Provide the [X, Y] coordinate of the cell's center where the given text is located.  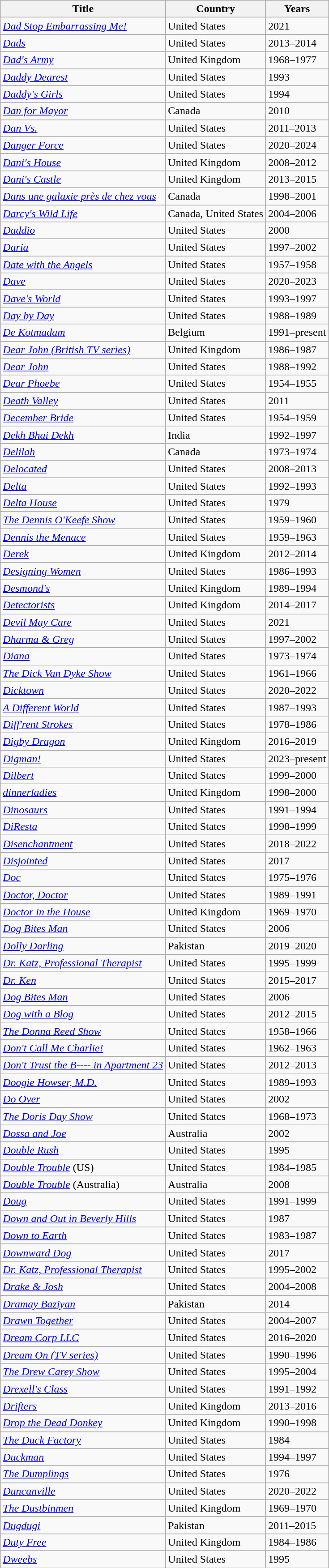
Delta [83, 486]
Date with the Angels [83, 265]
Delilah [83, 452]
2011 [297, 401]
2015–2017 [297, 980]
Daddio [83, 231]
1986–1987 [297, 350]
1958–1966 [297, 1031]
1968–1977 [297, 60]
Diff'rent Strokes [83, 724]
1994 [297, 94]
2004–2006 [297, 214]
Dog with a Blog [83, 1014]
1988–1989 [297, 316]
Drop the Dead Donkey [83, 1423]
1992–1997 [297, 435]
1984 [297, 1440]
2008–2013 [297, 469]
1987–1993 [297, 707]
Dennis the Menace [83, 537]
2008 [297, 1184]
Dugdugi [83, 1525]
Dads [83, 43]
1998–2000 [297, 793]
DiResta [83, 827]
Doctor in the House [83, 912]
Do Over [83, 1099]
2011–2015 [297, 1525]
1979 [297, 503]
Dinosaurs [83, 810]
The Duck Factory [83, 1440]
Doug [83, 1201]
2013–2016 [297, 1406]
1999–2000 [297, 776]
1976 [297, 1474]
Dan Vs. [83, 128]
Dani's House [83, 162]
2012–2015 [297, 1014]
2023–present [297, 759]
Dan for Mayor [83, 111]
Dramay Baziyan [83, 1304]
1986–1993 [297, 571]
Dream On (TV series) [83, 1355]
1998–1999 [297, 827]
Drake & Josh [83, 1286]
Belgium [216, 333]
Drexell's Class [83, 1389]
Don't Trust the B---- in Apartment 23 [83, 1065]
Dr. Ken [83, 980]
2020–2024 [297, 145]
Double Trouble (US) [83, 1167]
Dicktown [83, 690]
Dilbert [83, 776]
Doogie Howser, M.D. [83, 1082]
Detectorists [83, 605]
Daria [83, 248]
Diana [83, 656]
Dream Corp LLC [83, 1338]
Dossa and Joe [83, 1133]
1988–1992 [297, 367]
Duty Free [83, 1542]
Drifters [83, 1406]
1968–1973 [297, 1116]
2014 [297, 1304]
1984–1986 [297, 1542]
The Dick Van Dyke Show [83, 673]
Don't Call Me Charlie! [83, 1048]
1993 [297, 77]
1989–1993 [297, 1082]
The Dumplings [83, 1474]
1962–1963 [297, 1048]
Delocated [83, 469]
1991–1999 [297, 1201]
Duncanville [83, 1491]
1991–present [297, 333]
Dans une galaxie près de chez vous [83, 196]
2016–2020 [297, 1338]
1994–1997 [297, 1457]
1984–1985 [297, 1167]
Disjointed [83, 861]
The Doris Day Show [83, 1116]
2014–2017 [297, 605]
1990–1996 [297, 1355]
Down and Out in Beverly Hills [83, 1218]
1995–1999 [297, 963]
2012–2013 [297, 1065]
Desmond's [83, 588]
Double Rush [83, 1150]
2013–2014 [297, 43]
1989–1994 [297, 588]
Canada, United States [216, 214]
Dekh Bhai Dekh [83, 435]
1990–1998 [297, 1423]
Dear John [83, 367]
Daddy Dearest [83, 77]
Dad Stop Embarrassing Me! [83, 26]
1991–1992 [297, 1389]
2000 [297, 231]
Country [216, 9]
Derek [83, 554]
Death Valley [83, 401]
2013–2015 [297, 179]
Dharma & Greg [83, 639]
1954–1959 [297, 418]
Dave's World [83, 299]
December Bride [83, 418]
1995–2004 [297, 1372]
2011–2013 [297, 128]
Doctor, Doctor [83, 895]
Dad's Army [83, 60]
A Different World [83, 707]
The Drew Carey Show [83, 1372]
Devil May Care [83, 622]
Drawn Together [83, 1321]
Digman! [83, 759]
Danger Force [83, 145]
2008–2012 [297, 162]
2018–2022 [297, 844]
Double Trouble (Australia) [83, 1184]
Dave [83, 282]
2004–2007 [297, 1321]
1992–1993 [297, 486]
De Kotmadam [83, 333]
1954–1955 [297, 384]
Downward Dog [83, 1252]
The Donna Reed Show [83, 1031]
Dweebs [83, 1559]
Digby Dragon [83, 741]
1959–1963 [297, 537]
1987 [297, 1218]
Delta House [83, 503]
India [216, 435]
2016–2019 [297, 741]
Dear Phoebe [83, 384]
2019–2020 [297, 946]
1995–2002 [297, 1269]
1991–1994 [297, 810]
Duckman [83, 1457]
1961–1966 [297, 673]
dinnerladies [83, 793]
Designing Women [83, 571]
1957–1958 [297, 265]
The Dustbinmen [83, 1508]
1959–1960 [297, 520]
Darcy's Wild Life [83, 214]
1983–1987 [297, 1235]
Years [297, 9]
Dear John (British TV series) [83, 350]
Dani's Castle [83, 179]
2020–2023 [297, 282]
1993–1997 [297, 299]
2010 [297, 111]
1989–1991 [297, 895]
2012–2014 [297, 554]
1998–2001 [297, 196]
The Dennis O'Keefe Show [83, 520]
1975–1976 [297, 878]
Doc [83, 878]
Down to Earth [83, 1235]
Dolly Darling [83, 946]
Day by Day [83, 316]
2004–2008 [297, 1286]
Disenchantment [83, 844]
Daddy's Girls [83, 94]
1978–1986 [297, 724]
Title [83, 9]
